Determine the [X, Y] coordinate at the center of the cell enclosing the given text.  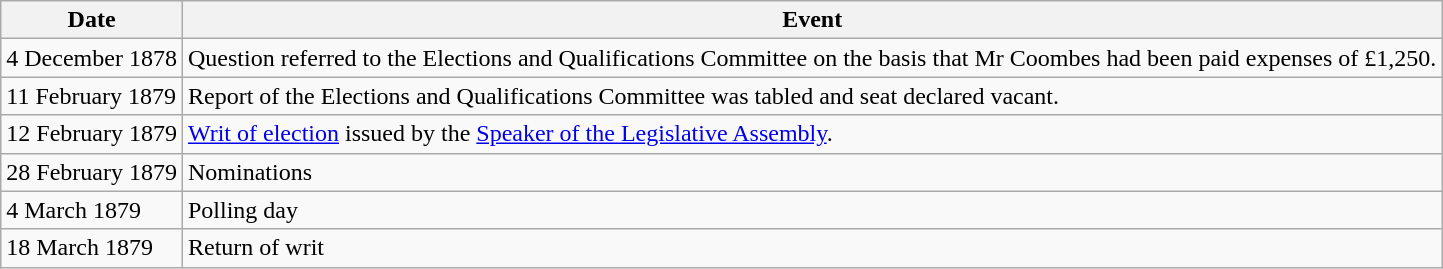
Polling day [812, 210]
Question referred to the Elections and Qualifications Committee on the basis that Mr Coombes had been paid expenses of £1,250. [812, 58]
Report of the Elections and Qualifications Committee was tabled and seat declared vacant. [812, 96]
Date [92, 20]
11 February 1879 [92, 96]
Return of writ [812, 248]
Event [812, 20]
18 March 1879 [92, 248]
4 December 1878 [92, 58]
28 February 1879 [92, 172]
Nominations [812, 172]
Writ of election issued by the Speaker of the Legislative Assembly. [812, 134]
4 March 1879 [92, 210]
12 February 1879 [92, 134]
